Scan for the cell matching the given text and deliver its (x, y) coordinate at center. 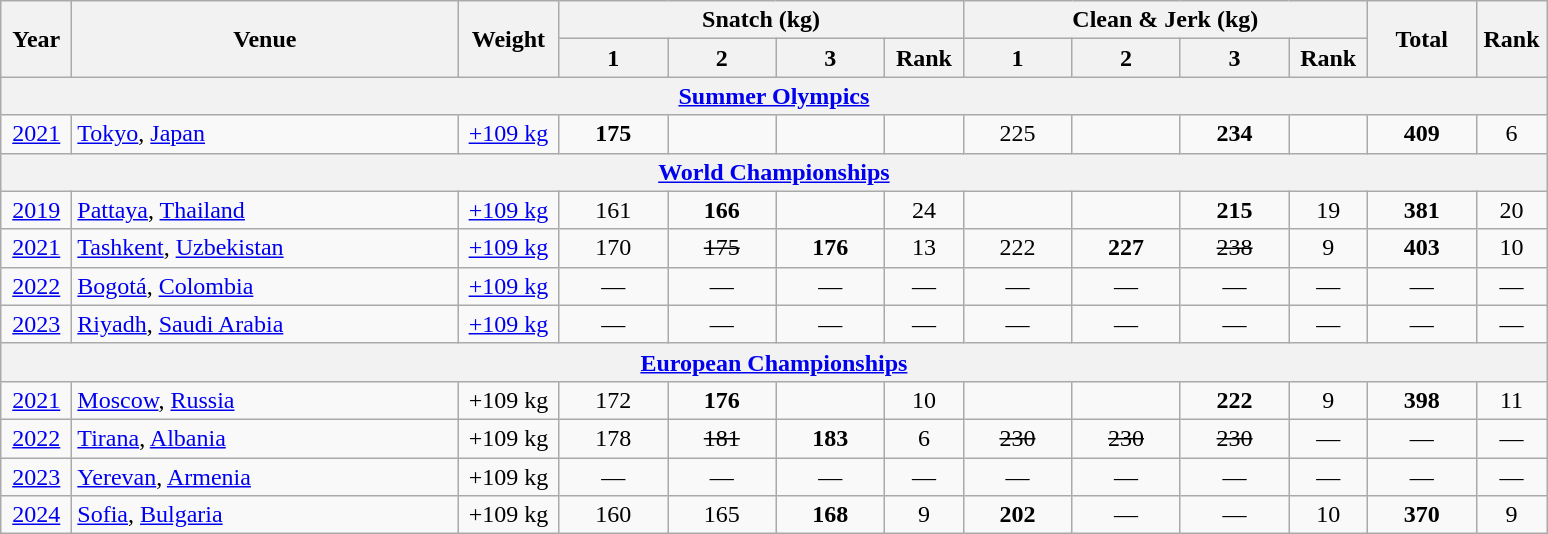
225 (1018, 134)
Tokyo, Japan (265, 134)
409 (1422, 134)
2024 (36, 515)
170 (614, 248)
165 (722, 515)
Weight (508, 39)
Riyadh, Saudi Arabia (265, 324)
168 (830, 515)
227 (1126, 248)
World Championships (774, 172)
202 (1018, 515)
381 (1422, 210)
166 (722, 210)
19 (1328, 210)
183 (830, 438)
Summer Olympics (774, 96)
Pattaya, Thailand (265, 210)
Year (36, 39)
Clean & Jerk (kg) (1165, 20)
Moscow, Russia (265, 400)
Venue (265, 39)
Snatch (kg) (761, 20)
178 (614, 438)
403 (1422, 248)
Tirana, Albania (265, 438)
370 (1422, 515)
Sofia, Bulgaria (265, 515)
181 (722, 438)
Total (1422, 39)
Tashkent, Uzbekistan (265, 248)
398 (1422, 400)
238 (1234, 248)
215 (1234, 210)
172 (614, 400)
European Championships (774, 362)
20 (1512, 210)
161 (614, 210)
Bogotá, Colombia (265, 286)
234 (1234, 134)
24 (924, 210)
160 (614, 515)
11 (1512, 400)
Yerevan, Armenia (265, 477)
13 (924, 248)
2019 (36, 210)
